From the cell containing the given text, extract its center point as (X, Y) coordinate. 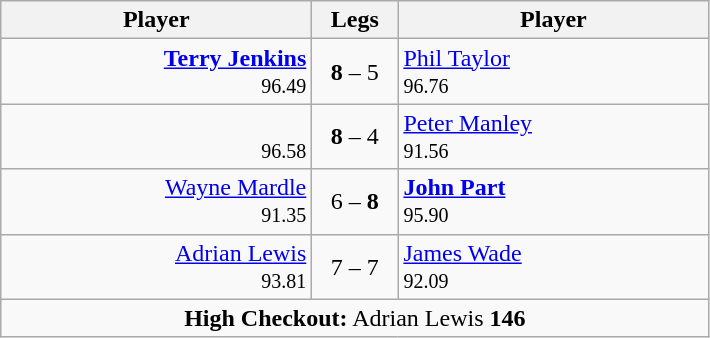
Wayne Mardle 91.35 (156, 202)
6 – 8 (355, 202)
7 – 7 (355, 266)
Adrian Lewis 93.81 (156, 266)
Phil Taylor 96.76 (554, 72)
Legs (355, 20)
8 – 4 (355, 136)
Peter Manley 91.56 (554, 136)
96.58 (156, 136)
John Part 95.90 (554, 202)
James Wade 92.09 (554, 266)
8 – 5 (355, 72)
High Checkout: Adrian Lewis 146 (355, 318)
Terry Jenkins 96.49 (156, 72)
